Return the [x, y] coordinate for the center point of the cell that contains the specified text.  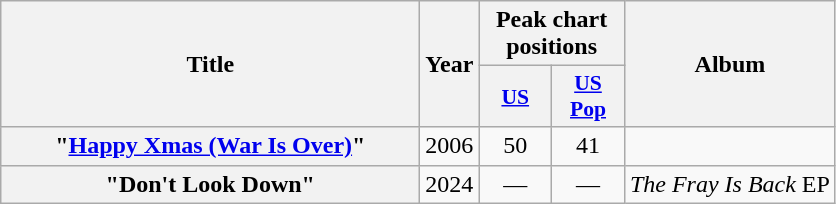
Title [210, 64]
"Don't Look Down" [210, 184]
Peak chart positions [552, 34]
"Happy Xmas (War Is Over)" [210, 146]
2006 [450, 146]
41 [588, 146]
2024 [450, 184]
Year [450, 64]
US [516, 96]
USPop [588, 96]
The Fray Is Back EP [730, 184]
Album [730, 64]
50 [516, 146]
